For the text-containing cell, return its midpoint in (X, Y) coordinate format. 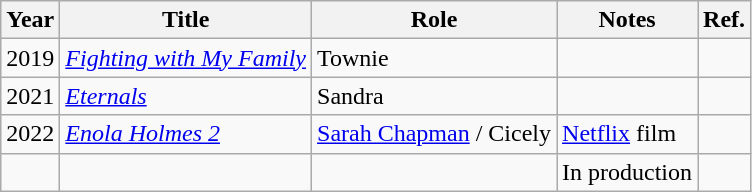
Enola Holmes 2 (186, 134)
Title (186, 20)
Ref. (724, 20)
Townie (434, 58)
2022 (30, 134)
2019 (30, 58)
Notes (628, 20)
Role (434, 20)
Sarah Chapman / Cicely (434, 134)
Netflix film (628, 134)
In production (628, 172)
Fighting with My Family (186, 58)
Eternals (186, 96)
Year (30, 20)
2021 (30, 96)
Sandra (434, 96)
